For the text-containing cell, return its midpoint in (X, Y) coordinate format. 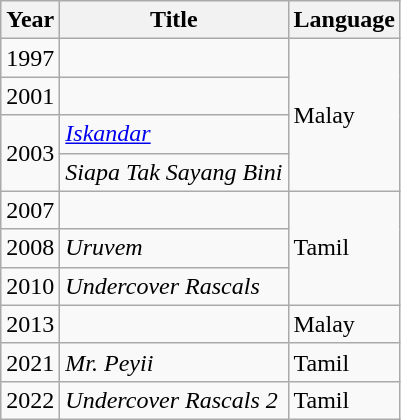
2007 (30, 210)
Uruvem (174, 248)
Mr. Peyii (174, 362)
Siapa Tak Sayang Bini (174, 172)
2003 (30, 153)
Undercover Rascals (174, 286)
Year (30, 20)
2008 (30, 248)
2001 (30, 96)
2021 (30, 362)
Title (174, 20)
2010 (30, 286)
2013 (30, 324)
Undercover Rascals 2 (174, 400)
1997 (30, 58)
Language (344, 20)
Iskandar (174, 134)
2022 (30, 400)
